Find where the given text appears and provide that cell's center as [X, Y] coordinate. 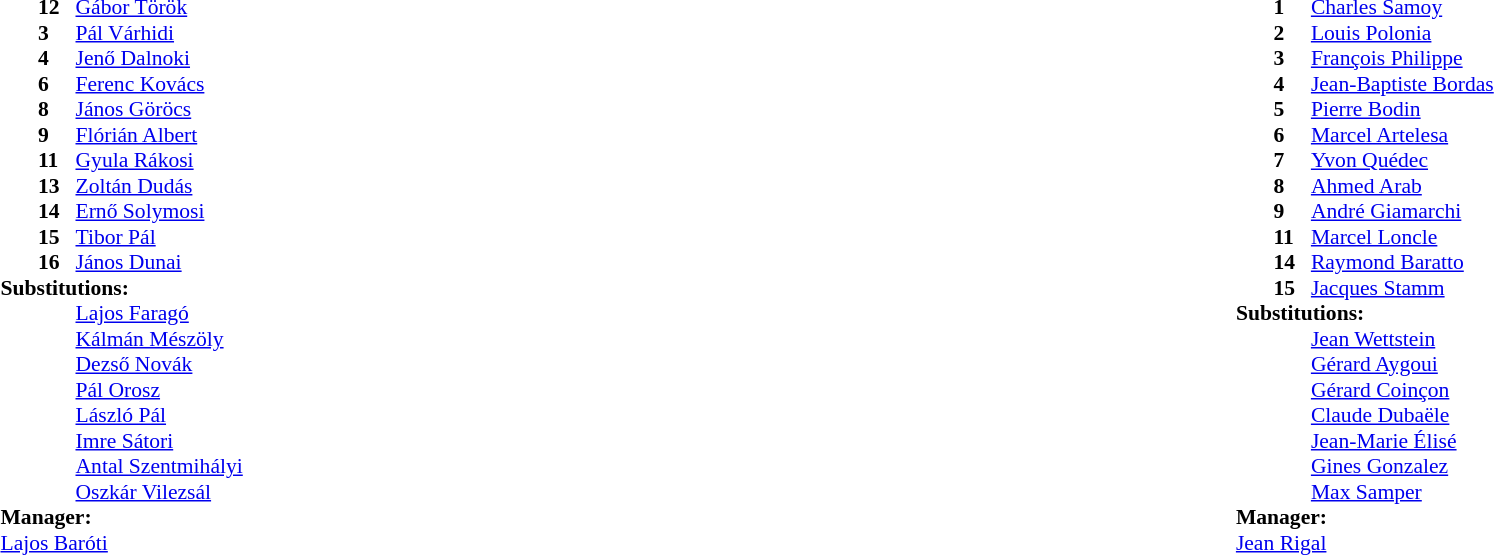
László Pál [160, 415]
Jean-Marie Élisé [1402, 441]
Yvon Quédec [1402, 161]
Pál Orosz [160, 390]
Marcel Loncle [1402, 237]
Pál Várhidi [160, 33]
Marcel Artelesa [1402, 135]
Max Samper [1402, 492]
Gines Gonzalez [1402, 467]
16 [57, 263]
János Göröcs [160, 109]
2 [1292, 33]
Imre Sátori [160, 441]
Jean-Baptiste Bordas [1402, 84]
Ernő Solymosi [160, 211]
13 [57, 186]
5 [1292, 109]
Ahmed Arab [1402, 186]
Raymond Baratto [1402, 263]
Tibor Pál [160, 237]
Gyula Rákosi [160, 161]
Oszkár Vilezsál [160, 492]
Gérard Coinçon [1402, 390]
Pierre Bodin [1402, 109]
János Dunai [160, 263]
Flórián Albert [160, 135]
André Giamarchi [1402, 211]
Gérard Aygoui [1402, 365]
Antal Szentmihályi [160, 467]
Louis Polonia [1402, 33]
Jean Wettstein [1402, 339]
Zoltán Dudás [160, 186]
Jenő Dalnoki [160, 59]
Kálmán Mészöly [160, 339]
Dezső Novák [160, 365]
7 [1292, 161]
Claude Dubaële [1402, 415]
Jacques Stamm [1402, 288]
Lajos Faragó [160, 313]
François Philippe [1402, 59]
Ferenc Kovács [160, 84]
